Scan for the cell matching the given text and deliver its [X, Y] coordinate at center. 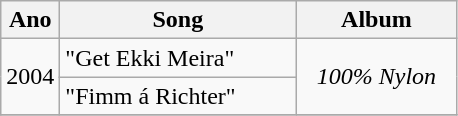
"Fimm á Richter" [178, 96]
Album [376, 20]
Ano [30, 20]
"Get Ekki Meira" [178, 58]
100% Nylon [376, 77]
Song [178, 20]
2004 [30, 77]
